Capture the cell that displays the provided text and extract its (X, Y) central coordinate. 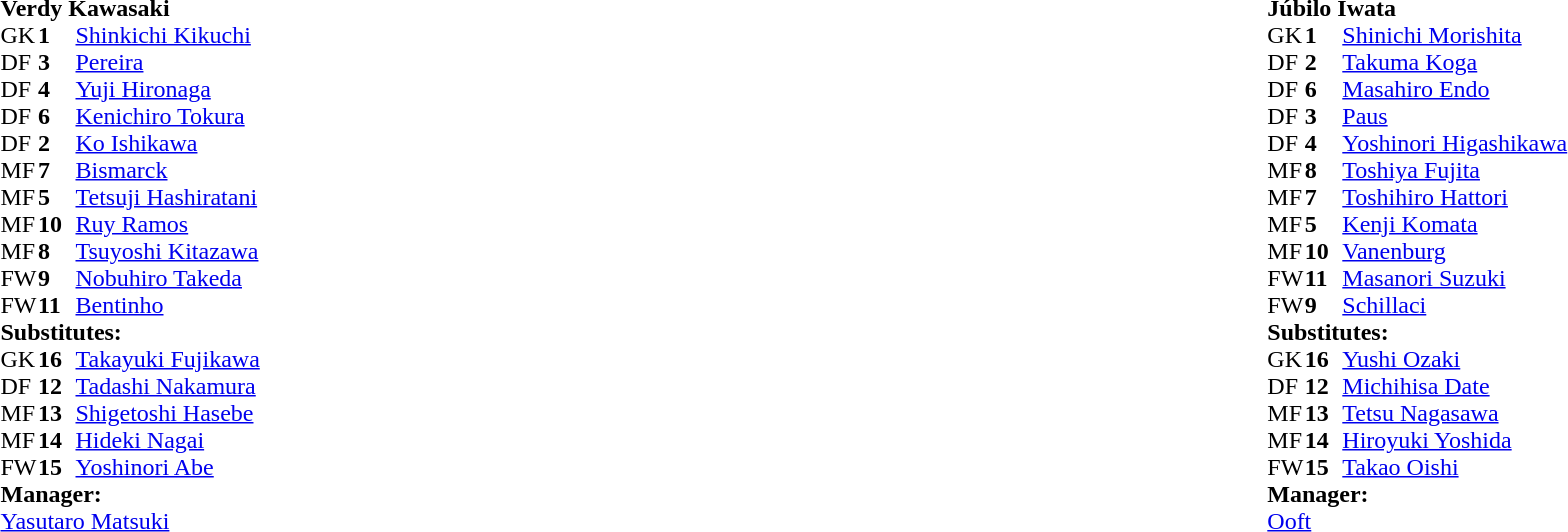
Hiroyuki Yoshida (1454, 440)
Masanori Suzuki (1454, 278)
Tetsuji Hashiratani (168, 198)
Ruy Ramos (168, 224)
Yoshinori Higashikawa (1454, 144)
Pereira (168, 62)
Vanenburg (1454, 252)
Bentinho (168, 306)
Tsuyoshi Kitazawa (168, 252)
Toshiya Fujita (1454, 170)
Yuji Hironaga (168, 90)
Takayuki Fujikawa (168, 360)
Tadashi Nakamura (168, 386)
Takao Oishi (1454, 468)
Yoshinori Abe (168, 468)
Shinkichi Kikuchi (168, 36)
Bismarck (168, 170)
Kenichiro Tokura (168, 116)
Toshihiro Hattori (1454, 198)
Nobuhiro Takeda (168, 278)
Schillaci (1454, 306)
Shigetoshi Hasebe (168, 414)
Yushi Ozaki (1454, 360)
Hideki Nagai (168, 440)
Tetsu Nagasawa (1454, 414)
Kenji Komata (1454, 224)
Paus (1454, 116)
Shinichi Morishita (1454, 36)
Takuma Koga (1454, 62)
Michihisa Date (1454, 386)
Ko Ishikawa (168, 144)
Masahiro Endo (1454, 90)
